Search for the cell housing the specified text and yield its (X, Y) center coordinate. 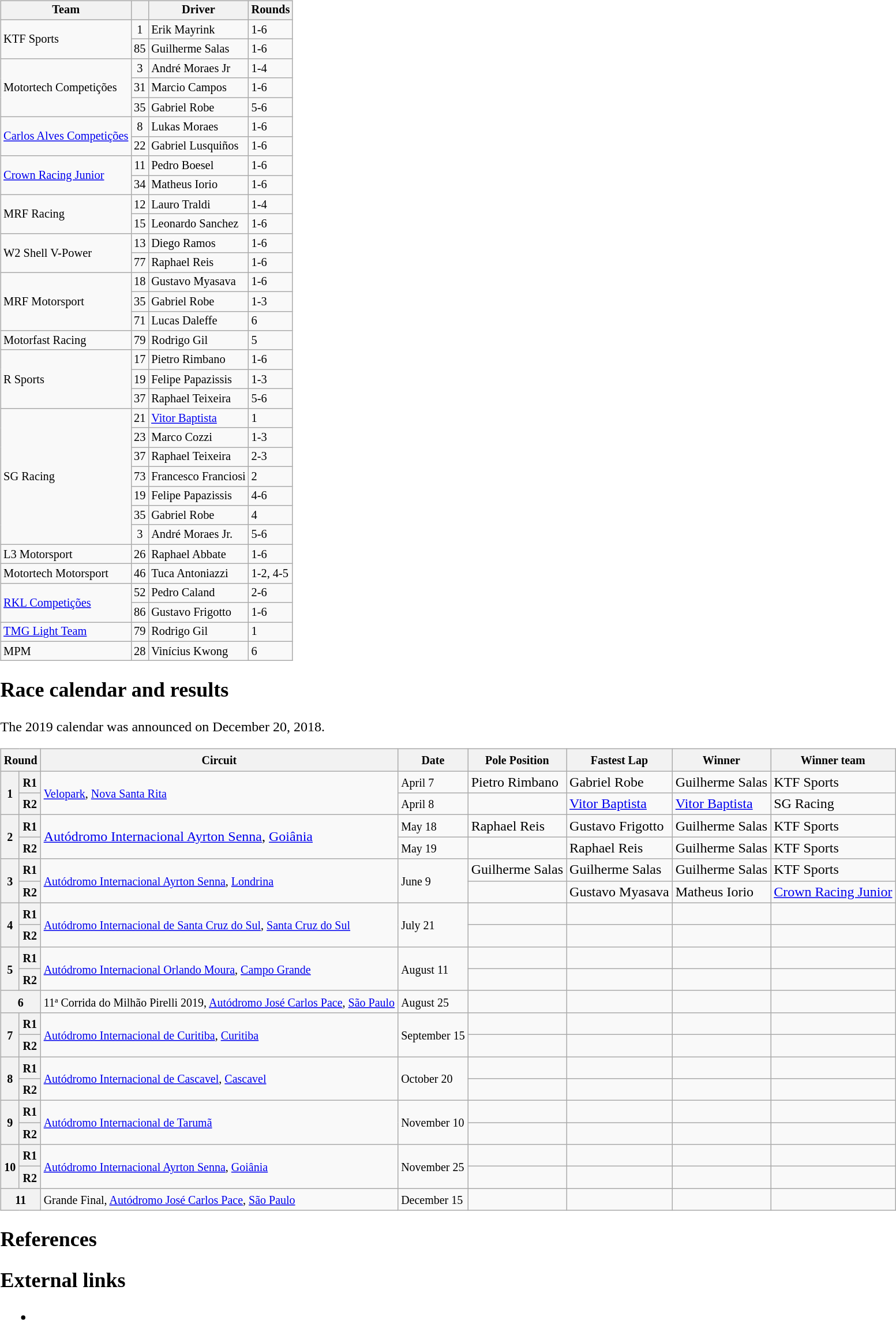
Vinícius Kwong (198, 651)
W2 Shell V-Power (66, 253)
Lukas Moraes (198, 127)
May 18 (433, 826)
Driver (198, 10)
August 11 (433, 969)
1-2, 4-5 (271, 574)
MPM (66, 651)
4-6 (271, 496)
RKL Competições (66, 603)
Autódromo Internacional de Santa Cruz do Sul, Santa Cruz do Sul (219, 925)
Date (433, 760)
TMG Light Team (66, 632)
Motorfast Racing (66, 341)
Marco Cozzi (198, 437)
73 (140, 476)
Pedro Boesel (198, 166)
Raphael Abbate (198, 554)
R Sports (66, 379)
Round (21, 760)
Diego Ramos (198, 244)
Pole Position (517, 760)
December 15 (433, 1199)
Carlos Alves Competições (66, 136)
Fastest Lap (620, 760)
April 7 (433, 782)
71 (140, 321)
Circuit (219, 760)
MRF Motorsport (66, 301)
18 (140, 282)
November 25 (433, 1166)
Marcio Campos (198, 88)
34 (140, 185)
21 (140, 418)
May 19 (433, 848)
Grande Final, Autódromo José Carlos Pace, São Paulo (219, 1199)
31 (140, 88)
Motortech Motorsport (66, 574)
Lucas Daleffe (198, 321)
22 (140, 146)
Francesco Franciosi (198, 476)
October 20 (433, 1079)
André Moraes Jr. (198, 534)
52 (140, 593)
46 (140, 574)
2-6 (271, 593)
Winner (721, 760)
André Moraes Jr (198, 69)
15 (140, 224)
Leonardo Sanchez (198, 224)
April 8 (433, 804)
Velopark, Nova Santa Rita (219, 793)
L3 Motorsport (66, 554)
Motortech Competições (66, 88)
July 21 (433, 925)
Rounds (271, 10)
August 25 (433, 1001)
Autódromo Internacional de Curitiba, Curitiba (219, 1034)
12 (140, 204)
Winner team (833, 760)
Gabriel Lusquiños (198, 146)
June 9 (433, 881)
11ª Corrida do Milhão Pirelli 2019, Autódromo José Carlos Pace, São Paulo (219, 1001)
17 (140, 360)
28 (140, 651)
Team (66, 10)
86 (140, 612)
Tuca Antoniazzi (198, 574)
MRF Racing (66, 214)
Autódromo Internacional de Tarumã (219, 1123)
Pedro Caland (198, 593)
10 (10, 1166)
85 (140, 49)
23 (140, 437)
Autódromo Internacional Orlando Moura, Campo Grande (219, 969)
Erik Mayrink (198, 29)
September 15 (433, 1034)
77 (140, 263)
Autódromo Internacional Ayrton Senna, Londrina (219, 881)
9 (10, 1123)
November 10 (433, 1123)
13 (140, 244)
Lauro Traldi (198, 204)
2-3 (271, 457)
Autódromo Internacional de Cascavel, Cascavel (219, 1079)
26 (140, 554)
7 (10, 1034)
